Locate the cell with the specified text and output its (X, Y) center coordinate. 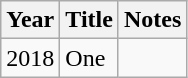
Title (90, 20)
Notes (152, 20)
One (90, 58)
Year (30, 20)
2018 (30, 58)
